Capture the cell that displays the provided text and extract its [x, y] central coordinate. 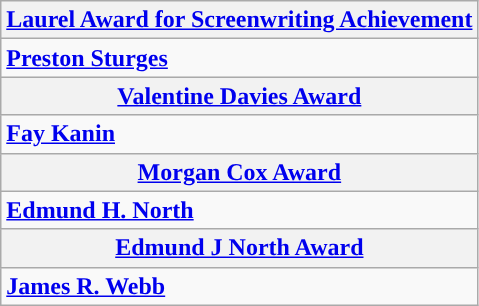
James R. Webb [240, 286]
Edmund H. North [240, 210]
Valentine Davies Award [240, 96]
Edmund J North Award [240, 248]
Preston Sturges [240, 58]
Laurel Award for Screenwriting Achievement [240, 20]
Morgan Cox Award [240, 172]
Fay Kanin [240, 134]
